Provide the [X, Y] coordinate of the cell's center where the given text is located.  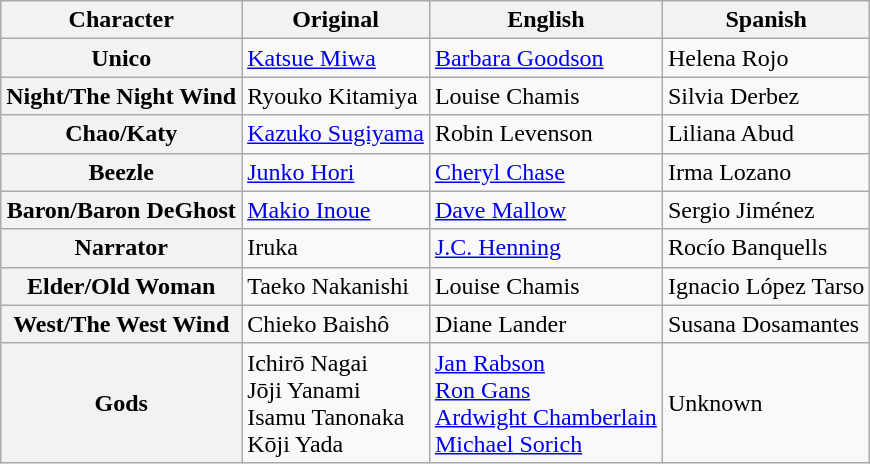
Junko Hori [336, 172]
Rocío Banquells [766, 248]
Helena Rojo [766, 58]
Robin Levenson [546, 134]
Spanish [766, 20]
Taeko Nakanishi [336, 286]
Iruka [336, 248]
English [546, 20]
Chieko Baishô [336, 324]
Elder/Old Woman [122, 286]
Chao/Katy [122, 134]
Baron/Baron DeGhost [122, 210]
Diane Lander [546, 324]
Original [336, 20]
Barbara Goodson [546, 58]
Jan RabsonRon GansArdwight ChamberlainMichael Sorich [546, 402]
Ryouko Kitamiya [336, 96]
Kazuko Sugiyama [336, 134]
Unico [122, 58]
Silvia Derbez [766, 96]
Katsue Miwa [336, 58]
Makio Inoue [336, 210]
J.C. Henning [546, 248]
Liliana Abud [766, 134]
Ichirō NagaiJōji YanamiIsamu TanonakaKōji Yada [336, 402]
West/The West Wind [122, 324]
Night/The Night Wind [122, 96]
Cheryl Chase [546, 172]
Dave Mallow [546, 210]
Gods [122, 402]
Ignacio López Tarso [766, 286]
Unknown [766, 402]
Narrator [122, 248]
Susana Dosamantes [766, 324]
Beezle [122, 172]
Sergio Jiménez [766, 210]
Character [122, 20]
Irma Lozano [766, 172]
